Locate the cell with the specified text and output its (x, y) center coordinate. 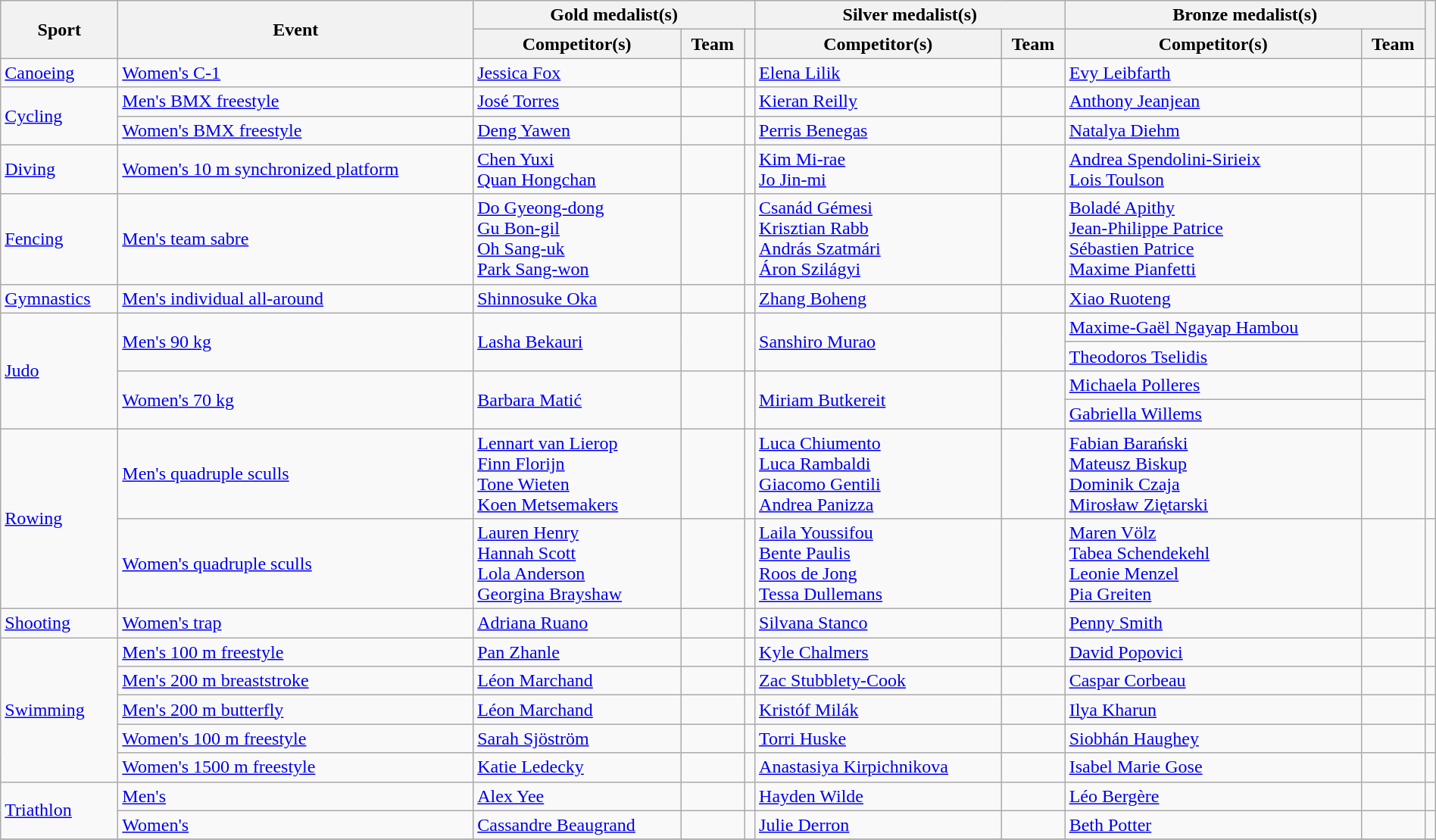
Diving (59, 170)
Evy Leibfarth (1213, 73)
Elena Lilik (879, 73)
Men's quadruple sculls (295, 474)
Lauren HenryHannah ScottLola AndersonGeorgina Brayshaw (577, 564)
Anthony Jeanjean (1213, 101)
Men's individual all-around (295, 298)
Cassandre Beaugrand (577, 825)
Triathlon (59, 810)
Zhang Boheng (879, 298)
Women's 10 m synchronized platform (295, 170)
Event (295, 30)
Men's 200 m butterfly (295, 710)
Julie Derron (879, 825)
Isabel Marie Gose (1213, 767)
Andrea Spendolini-Sirieix Lois Toulson (1213, 170)
Léo Bergère (1213, 796)
Michaela Polleres (1213, 385)
Women's BMX freestyle (295, 130)
Alex Yee (577, 796)
Sport (59, 30)
Women's 100 m freestyle (295, 739)
Pan Zhanle (577, 652)
Do Gyeong-dongGu Bon-gilOh Sang-ukPark Sang-won (577, 239)
Barbara Matić (577, 399)
Canoeing (59, 73)
Luca Chiumento Luca Rambaldi Giacomo Gentili Andrea Panizza (879, 474)
Siobhán Haughey (1213, 739)
Men's 90 kg (295, 342)
Shinnosuke Oka (577, 298)
Kyle Chalmers (879, 652)
Gymnastics (59, 298)
Jessica Fox (577, 73)
Chen Yuxi Quan Hongchan (577, 170)
Zac Stubblety-Cook (879, 681)
Natalya Diehm (1213, 130)
Sarah Sjöström (577, 739)
Penny Smith (1213, 623)
Beth Potter (1213, 825)
Maren VölzTabea SchendekehlLeonie MenzelPia Greiten (1213, 564)
Kieran Reilly (879, 101)
Deng Yawen (577, 130)
David Popovici (1213, 652)
Katie Ledecky (577, 767)
Silver medalist(s) (910, 15)
Shooting (59, 623)
Women's C-1 (295, 73)
Gabriella Willems (1213, 414)
Men's (295, 796)
Men's 200 m breaststroke (295, 681)
Women's trap (295, 623)
Kim Mi-rae Jo Jin-mi (879, 170)
Lasha Bekauri (577, 342)
Women's quadruple sculls (295, 564)
Anastasiya Kirpichnikova (879, 767)
Men's BMX freestyle (295, 101)
Csanád GémesiKrisztian RabbAndrás SzatmáriÁron Szilágyi (879, 239)
Maxime-Gaël Ngayap Hambou (1213, 327)
Judo (59, 370)
Gold medalist(s) (614, 15)
Perris Benegas (879, 130)
Men's 100 m freestyle (295, 652)
Xiao Ruoteng (1213, 298)
Men's team sabre (295, 239)
Kristóf Milák (879, 710)
Rowing (59, 519)
Fabian Barański Mateusz Biskup Dominik Czaja Mirosław Ziętarski (1213, 474)
Boladé ApithyJean-Philippe PatriceSébastien PatriceMaxime Pianfetti (1213, 239)
Women's 1500 m freestyle (295, 767)
Cycling (59, 116)
Laila YoussifouBente PaulisRoos de JongTessa Dullemans (879, 564)
Theodoros Tselidis (1213, 356)
Women's 70 kg (295, 399)
Adriana Ruano (577, 623)
Bronze medalist(s) (1245, 15)
Women's (295, 825)
Torri Huske (879, 739)
Silvana Stanco (879, 623)
Caspar Corbeau (1213, 681)
Ilya Kharun (1213, 710)
José Torres (577, 101)
Lennart van Lierop Finn Florijn Tone Wieten Koen Metsemakers (577, 474)
Fencing (59, 239)
Sanshiro Murao (879, 342)
Miriam Butkereit (879, 399)
Swimming (59, 710)
Hayden Wilde (879, 796)
